Determine the [X, Y] coordinate at the center of the cell enclosing the given text.  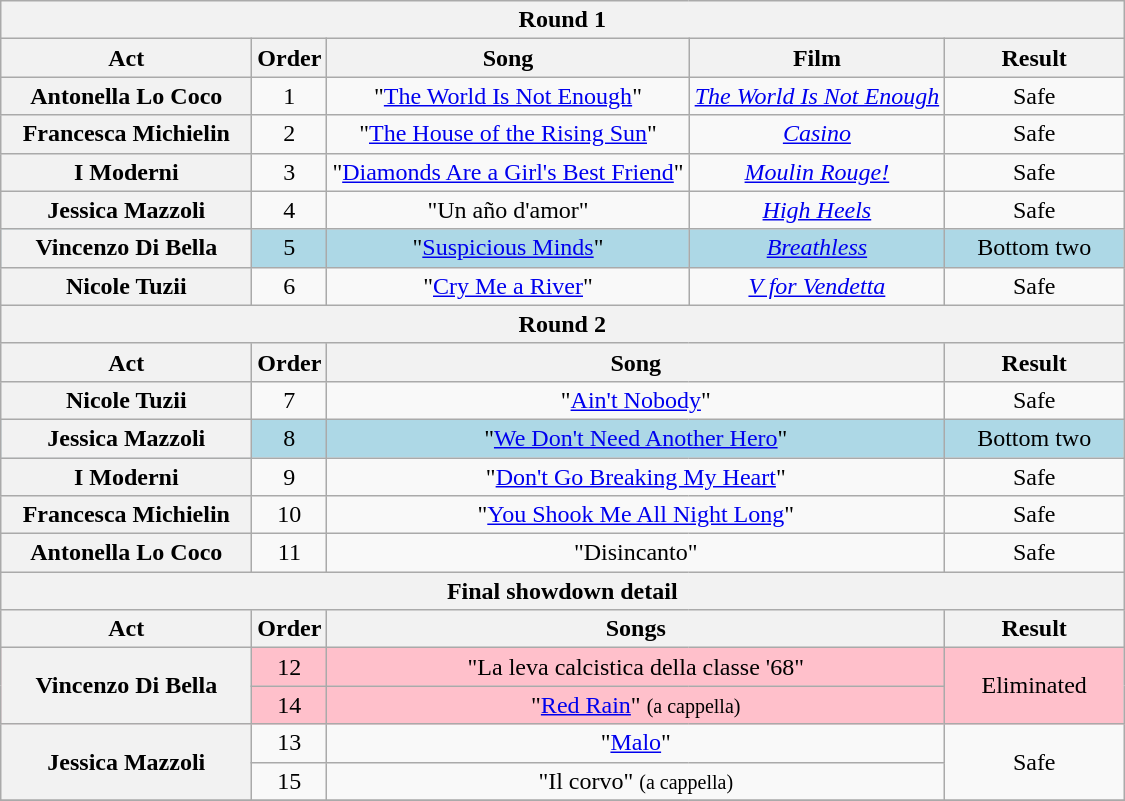
"Un año d'amor" [508, 210]
Round 2 [562, 324]
"La leva calcistica della classe '68" [636, 667]
14 [290, 705]
7 [290, 400]
1 [290, 96]
Casino [817, 134]
Eliminated [1034, 686]
12 [290, 667]
"You Shook Me All Night Long" [636, 515]
10 [290, 515]
4 [290, 210]
Final showdown detail [562, 591]
13 [290, 743]
Film [817, 58]
3 [290, 172]
"Suspicious Minds" [508, 248]
6 [290, 286]
"The World Is Not Enough" [508, 96]
"Ain't Nobody" [636, 400]
9 [290, 477]
"Cry Me a River" [508, 286]
"Il corvo" (a cappella) [636, 781]
"Red Rain" (a cappella) [636, 705]
High Heels [817, 210]
"Disincanto" [636, 553]
"Malo" [636, 743]
2 [290, 134]
The World Is Not Enough [817, 96]
Round 1 [562, 20]
5 [290, 248]
Songs [636, 629]
15 [290, 781]
Moulin Rouge! [817, 172]
8 [290, 438]
Breathless [817, 248]
"The House of the Rising Sun" [508, 134]
11 [290, 553]
"Don't Go Breaking My Heart" [636, 477]
"Diamonds Are a Girl's Best Friend" [508, 172]
"We Don't Need Another Hero" [636, 438]
V for Vendetta [817, 286]
